Search for the cell housing the specified text and yield its (x, y) center coordinate. 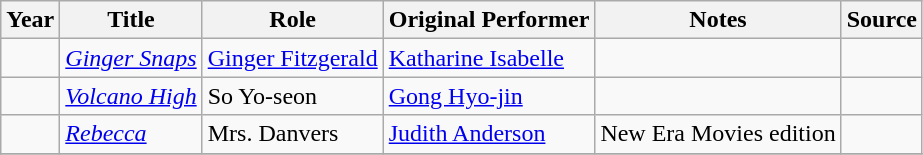
Title (131, 20)
New Era Movies edition (718, 134)
Ginger Snaps (131, 58)
Original Performer (489, 20)
Ginger Fitzgerald (292, 58)
Role (292, 20)
Volcano High (131, 96)
Mrs. Danvers (292, 134)
Gong Hyo-jin (489, 96)
Notes (718, 20)
Source (882, 20)
Judith Anderson (489, 134)
Katharine Isabelle (489, 58)
Year (30, 20)
Rebecca (131, 134)
So Yo-seon (292, 96)
